Locate the cell with the specified text and output its [x, y] center coordinate. 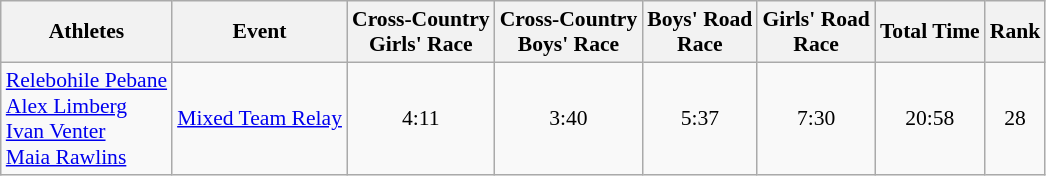
Athletes [86, 32]
20:58 [930, 118]
Total Time [930, 32]
Cross-CountryBoys' Race [569, 32]
Cross-CountryGirls' Race [421, 32]
Event [260, 32]
28 [1016, 118]
Relebohile PebaneAlex LimbergIvan VenterMaia Rawlins [86, 118]
4:11 [421, 118]
3:40 [569, 118]
Mixed Team Relay [260, 118]
Boys' RoadRace [700, 32]
Rank [1016, 32]
5:37 [700, 118]
Girls' RoadRace [816, 32]
7:30 [816, 118]
